Locate the cell with the specified text and output its [X, Y] center coordinate. 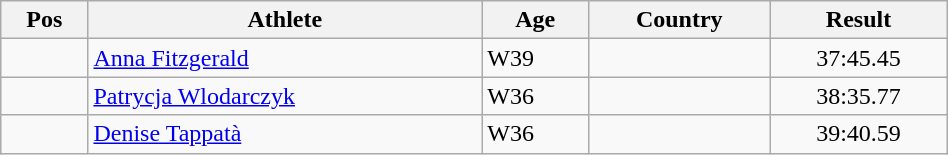
Denise Tappatà [285, 134]
37:45.45 [858, 58]
W39 [536, 58]
Patrycja Wlodarczyk [285, 96]
39:40.59 [858, 134]
Age [536, 20]
Country [680, 20]
Pos [44, 20]
Athlete [285, 20]
Anna Fitzgerald [285, 58]
38:35.77 [858, 96]
Result [858, 20]
